Scan for the cell matching the given text and deliver its (x, y) coordinate at center. 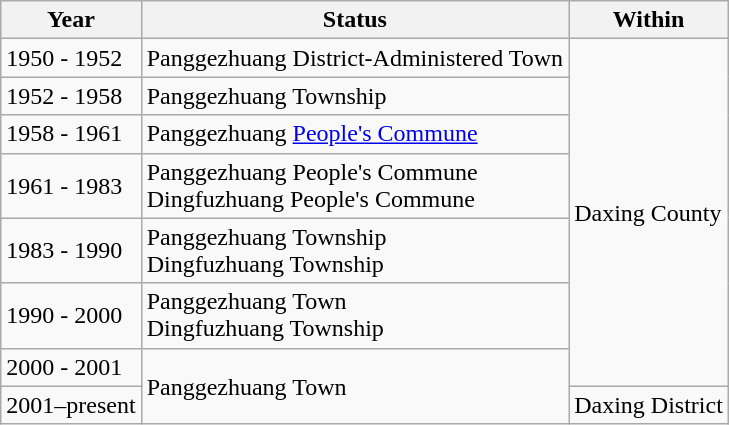
1990 - 2000 (71, 316)
Year (71, 20)
Panggezhuang Town (355, 386)
Panggezhuang District-Administered Town (355, 58)
Daxing District (649, 405)
1952 - 1958 (71, 96)
1958 - 1961 (71, 134)
1983 - 1990 (71, 250)
Panggezhuang TownDingfuzhuang Township (355, 316)
Status (355, 20)
Daxing County (649, 212)
1950 - 1952 (71, 58)
Panggezhuang Township (355, 96)
2000 - 2001 (71, 367)
Panggezhuang People's Commune (355, 134)
1961 - 1983 (71, 186)
Panggezhuang People's CommuneDingfuzhuang People's Commune (355, 186)
Within (649, 20)
2001–present (71, 405)
Panggezhuang TownshipDingfuzhuang Township (355, 250)
